From the cell containing the given text, extract its center point as (x, y) coordinate. 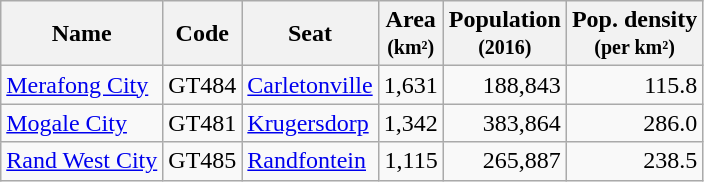
Name (82, 34)
Seat (310, 34)
Mogale City (82, 123)
286.0 (634, 123)
Population(2016) (504, 34)
Randfontein (310, 161)
188,843 (504, 85)
Krugersdorp (310, 123)
115.8 (634, 85)
GT484 (202, 85)
1,342 (410, 123)
Code (202, 34)
238.5 (634, 161)
Merafong City (82, 85)
Carletonville (310, 85)
Pop. density(per km²) (634, 34)
GT485 (202, 161)
1,115 (410, 161)
GT481 (202, 123)
383,864 (504, 123)
Area(km²) (410, 34)
Rand West City (82, 161)
265,887 (504, 161)
1,631 (410, 85)
